Identify which cell holds the provided text, then report its (x, y) central coordinate. 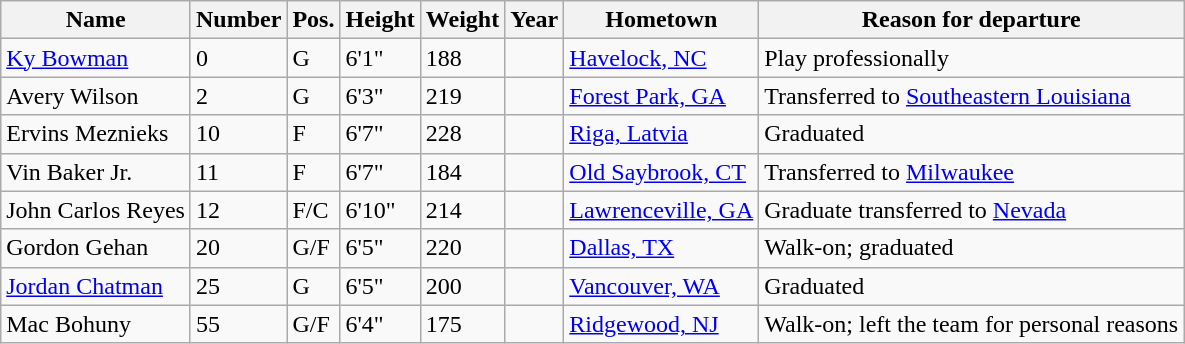
11 (238, 172)
20 (238, 248)
6'10" (380, 210)
Jordan Chatman (96, 286)
0 (238, 58)
John Carlos Reyes (96, 210)
Walk-on; left the team for personal reasons (972, 324)
25 (238, 286)
Ervins Meznieks (96, 134)
228 (462, 134)
Ridgewood, NJ (662, 324)
F/C (314, 210)
Height (380, 20)
Forest Park, GA (662, 96)
Riga, Latvia (662, 134)
214 (462, 210)
2 (238, 96)
Hometown (662, 20)
Lawrenceville, GA (662, 210)
Reason for departure (972, 20)
Number (238, 20)
184 (462, 172)
Avery Wilson (96, 96)
Transferred to Southeastern Louisiana (972, 96)
55 (238, 324)
6'1" (380, 58)
175 (462, 324)
Old Saybrook, CT (662, 172)
Dallas, TX (662, 248)
Name (96, 20)
220 (462, 248)
Pos. (314, 20)
6'4" (380, 324)
10 (238, 134)
Mac Bohuny (96, 324)
Play professionally (972, 58)
Gordon Gehan (96, 248)
6'3" (380, 96)
Transferred to Milwaukee (972, 172)
Vin Baker Jr. (96, 172)
Vancouver, WA (662, 286)
Weight (462, 20)
Ky Bowman (96, 58)
Year (534, 20)
219 (462, 96)
188 (462, 58)
Walk-on; graduated (972, 248)
Graduate transferred to Nevada (972, 210)
Havelock, NC (662, 58)
200 (462, 286)
12 (238, 210)
